Locate the cell with the specified text and output its [X, Y] center coordinate. 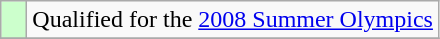
Qualified for the 2008 Summer Olympics [233, 20]
